Pinpoint the cell where the given text exists, returning its [x, y] midpoint coordinate. 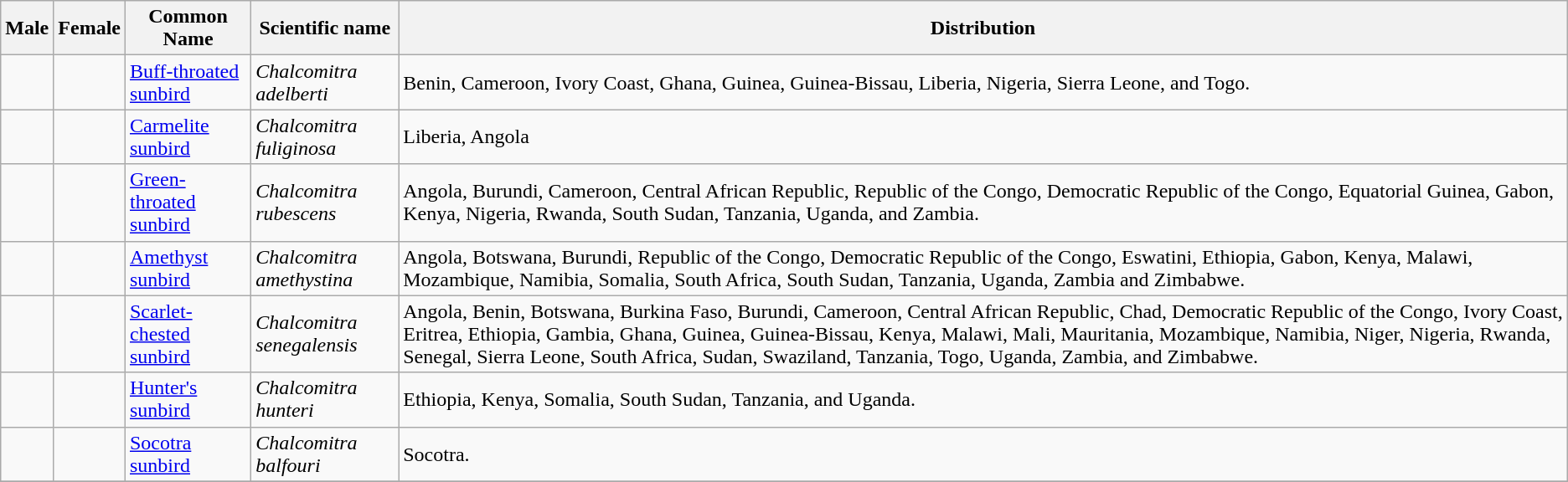
Chalcomitra hunteri [325, 400]
Chalcomitra senegalensis [325, 334]
Socotra. [983, 454]
Amethyst sunbird [188, 268]
Chalcomitra balfouri [325, 454]
Chalcomitra adelberti [325, 82]
Hunter's sunbird [188, 400]
Green-throated sunbird [188, 203]
Carmelite sunbird [188, 137]
Distribution [983, 28]
Scientific name [325, 28]
Female [90, 28]
Scarlet-chested sunbird [188, 334]
Chalcomitra rubescens [325, 203]
Ethiopia, Kenya, Somalia, South Sudan, Tanzania, and Uganda. [983, 400]
Socotra sunbird [188, 454]
Male [27, 28]
Chalcomitra fuliginosa [325, 137]
Common Name [188, 28]
Liberia, Angola [983, 137]
Benin, Cameroon, Ivory Coast, Ghana, Guinea, Guinea-Bissau, Liberia, Nigeria, Sierra Leone, and Togo. [983, 82]
Buff-throated sunbird [188, 82]
Chalcomitra amethystina [325, 268]
